Locate the cell with the specified text and output its [x, y] center coordinate. 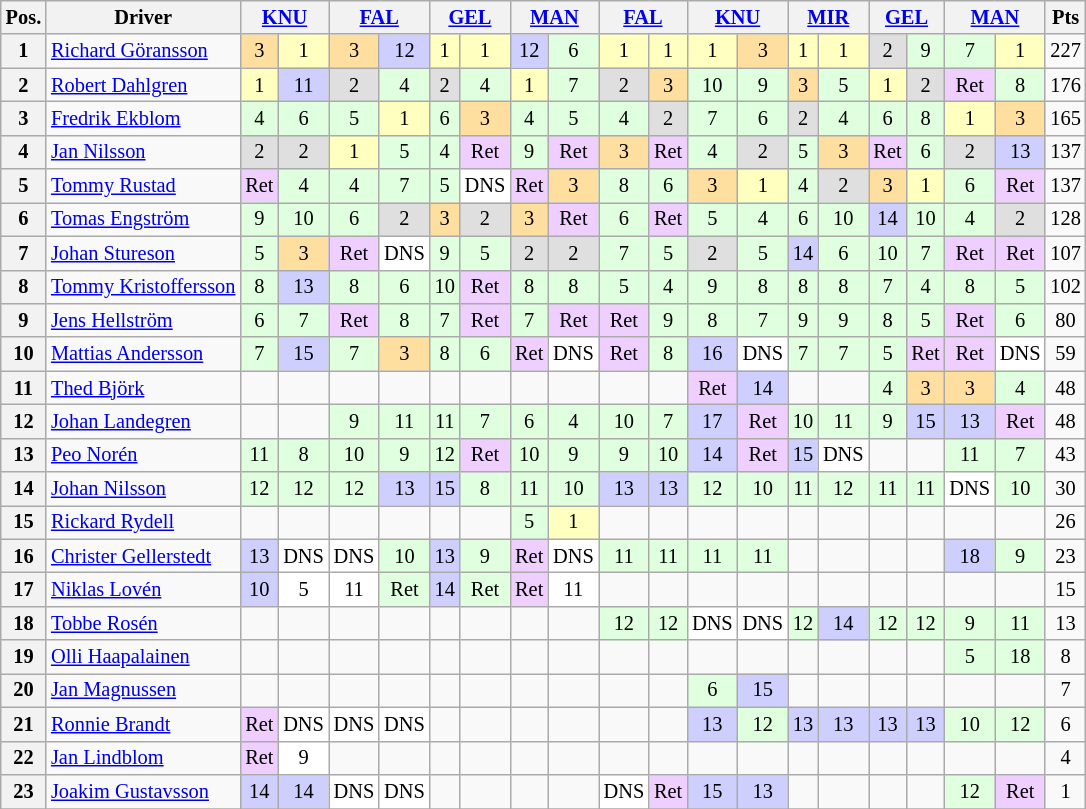
Johan Landegren [143, 421]
19 [24, 657]
Jan Magnussen [143, 690]
Mattias Andersson [143, 354]
Richard Göransson [143, 51]
59 [1065, 354]
128 [1065, 219]
227 [1065, 51]
43 [1065, 455]
Christer Gellerstedt [143, 556]
Tobbe Rosén [143, 623]
Joakim Gustavsson [143, 791]
Pts [1065, 17]
165 [1065, 118]
22 [24, 758]
Tommy Kristoffersson [143, 287]
Pos. [24, 17]
176 [1065, 85]
102 [1065, 287]
107 [1065, 253]
Jens Hellström [143, 320]
80 [1065, 320]
Driver [143, 17]
Robert Dahlgren [143, 85]
30 [1065, 489]
Tommy Rustad [143, 186]
MIR [828, 17]
Tomas Engström [143, 219]
Olli Haapalainen [143, 657]
21 [24, 724]
Peo Norén [143, 455]
Rickard Rydell [143, 522]
Johan Stureson [143, 253]
Niklas Lovén [143, 589]
Fredrik Ekblom [143, 118]
Johan Nilsson [143, 489]
Ronnie Brandt [143, 724]
26 [1065, 522]
20 [24, 690]
Thed Björk [143, 388]
Jan Nilsson [143, 152]
Jan Lindblom [143, 758]
